Identify which cell holds the provided text, then report its [X, Y] central coordinate. 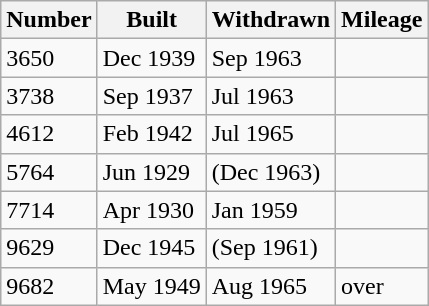
(Sep 1961) [270, 248]
Apr 1930 [152, 210]
Dec 1939 [152, 58]
Jan 1959 [270, 210]
5764 [49, 172]
9682 [49, 286]
Feb 1942 [152, 134]
May 1949 [152, 286]
Aug 1965 [270, 286]
Jul 1965 [270, 134]
Withdrawn [270, 20]
Built [152, 20]
Jul 1963 [270, 96]
Number [49, 20]
7714 [49, 210]
9629 [49, 248]
4612 [49, 134]
Sep 1937 [152, 96]
over [382, 286]
3738 [49, 96]
Jun 1929 [152, 172]
(Dec 1963) [270, 172]
3650 [49, 58]
Sep 1963 [270, 58]
Mileage [382, 20]
Dec 1945 [152, 248]
